Locate the cell with the specified text and output its [X, Y] center coordinate. 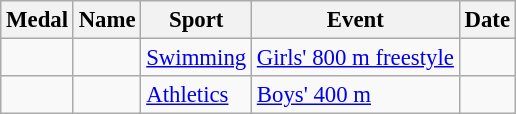
Girls' 800 m freestyle [356, 58]
Name [107, 20]
Event [356, 20]
Swimming [196, 58]
Date [487, 20]
Medal [38, 20]
Sport [196, 20]
Athletics [196, 95]
Boys' 400 m [356, 95]
